For the text-containing cell, return its midpoint in [x, y] coordinate format. 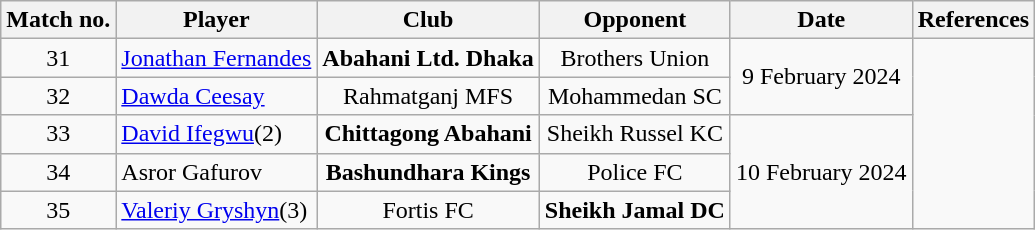
Rahmatganj MFS [428, 96]
Sheikh Russel KC [634, 134]
Player [216, 20]
Sheikh Jamal DC [634, 210]
34 [58, 172]
Police FC [634, 172]
Chittagong Abahani [428, 134]
10 February 2024 [821, 172]
32 [58, 96]
31 [58, 58]
Fortis FC [428, 210]
9 February 2024 [821, 77]
Asror Gafurov [216, 172]
References [974, 20]
David Ifegwu(2) [216, 134]
Jonathan Fernandes [216, 58]
Abahani Ltd. Dhaka [428, 58]
33 [58, 134]
Valeriy Gryshyn(3) [216, 210]
Opponent [634, 20]
Dawda Ceesay [216, 96]
Brothers Union [634, 58]
Date [821, 20]
Mohammedan SC [634, 96]
Match no. [58, 20]
Club [428, 20]
35 [58, 210]
Bashundhara Kings [428, 172]
